Return (x, y) of the center of cell containing provided text 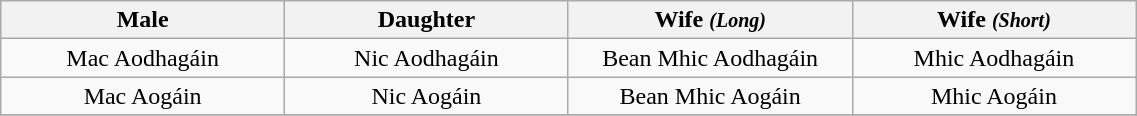
Mac Aogáin (143, 96)
Bean Mhic Aodhagáin (710, 58)
Nic Aogáin (427, 96)
Nic Aodhagáin (427, 58)
Male (143, 20)
Wife (Short) (994, 20)
Mhic Aodhagáin (994, 58)
Bean Mhic Aogáin (710, 96)
Mhic Aogáin (994, 96)
Daughter (427, 20)
Wife (Long) (710, 20)
Mac Aodhagáin (143, 58)
